Search for the cell housing the specified text and yield its (x, y) center coordinate. 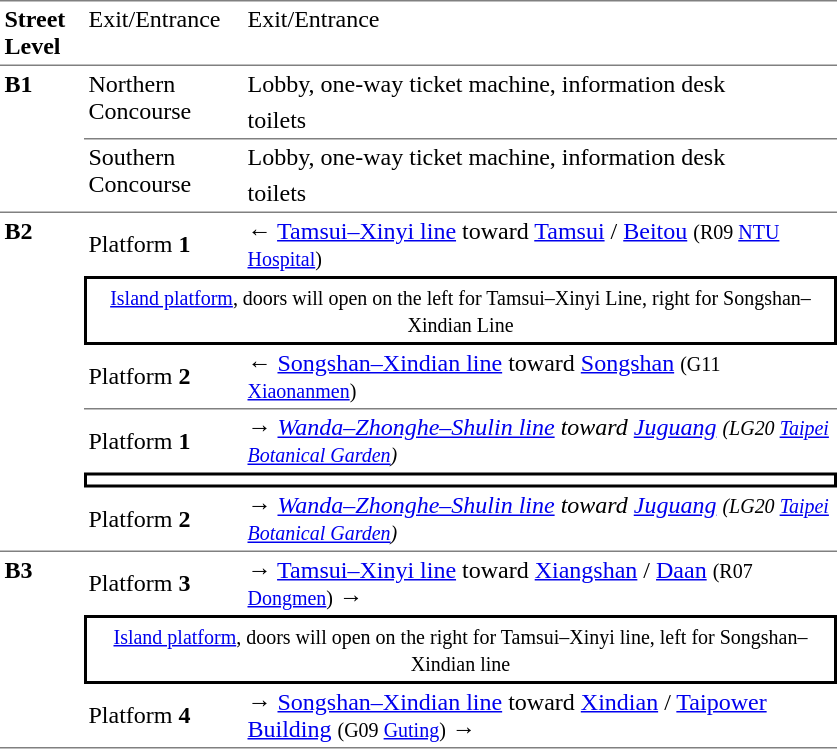
Platform 4 (164, 716)
Street Level (42, 33)
B3 (42, 650)
Southern Concourse (164, 176)
B2 (42, 382)
Island platform, doors will open on the left for Tamsui–Xinyi Line, right for Songshan–Xindian Line (460, 310)
← Songshan–Xindian line toward Songshan (G11 Xiaonanmen) (540, 377)
→ Songshan–Xindian line toward Xindian / Taipower Building (G09 Guting) → (540, 716)
Platform 3 (164, 584)
→ Tamsui–Xinyi line toward Xiangshan / Daan (R07 Dongmen) → (540, 584)
B1 (42, 139)
← Tamsui–Xinyi line toward Tamsui / Beitou (R09 NTU Hospital) (540, 244)
Island platform, doors will open on the right for Tamsui–Xinyi line, left for Songshan–Xindian line (460, 650)
Northern Concourse (164, 103)
